Locate the cell with the specified text and output its [x, y] center coordinate. 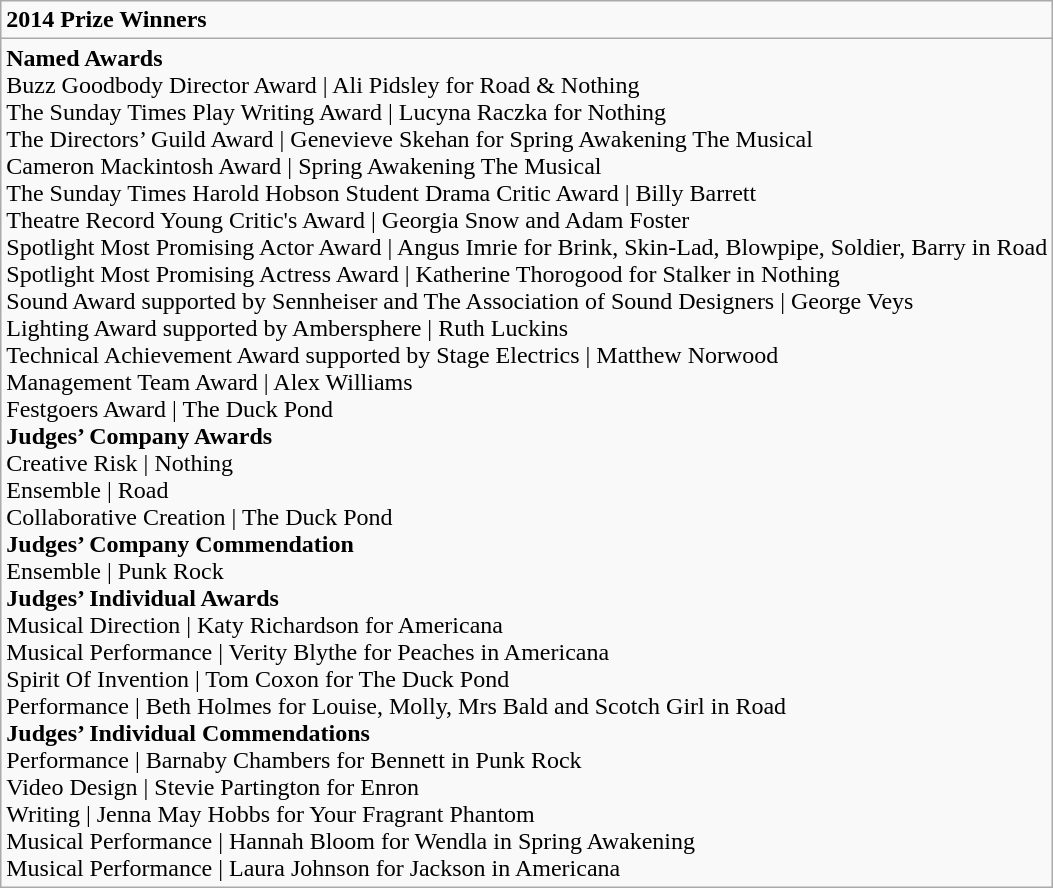
2014 Prize Winners [527, 20]
